Detect which cell encompasses the target text, then output its (X, Y) center coordinate. 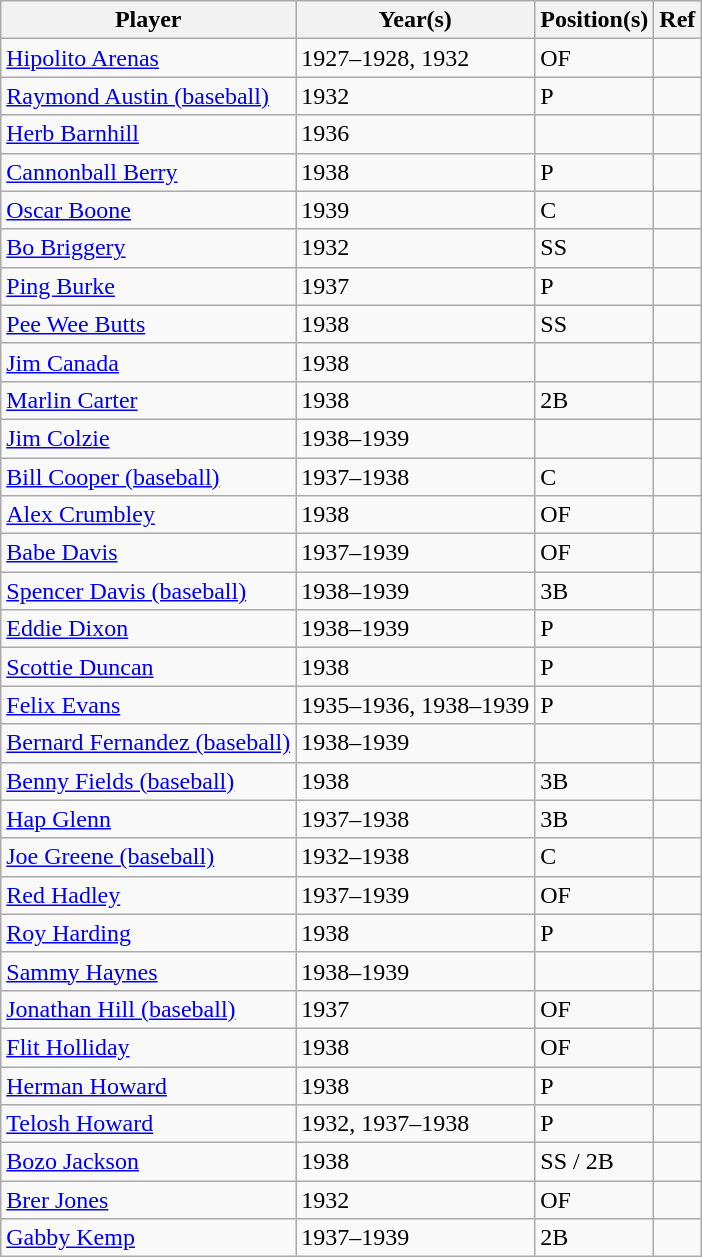
Position(s) (594, 20)
Benny Fields (baseball) (148, 781)
Telosh Howard (148, 1124)
Hipolito Arenas (148, 58)
Scottie Duncan (148, 667)
1939 (416, 210)
Sammy Haynes (148, 971)
Bozo Jackson (148, 1162)
Ping Burke (148, 286)
Herman Howard (148, 1085)
1932–1938 (416, 857)
Gabby Kemp (148, 1238)
1927–1928, 1932 (416, 58)
1936 (416, 134)
Spencer Davis (baseball) (148, 591)
Bill Cooper (baseball) (148, 477)
Ref (678, 20)
Raymond Austin (baseball) (148, 96)
SS / 2B (594, 1162)
Flit Holliday (148, 1047)
1935–1936, 1938–1939 (416, 705)
Year(s) (416, 20)
1932, 1937–1938 (416, 1124)
Alex Crumbley (148, 515)
Jim Canada (148, 362)
Hap Glenn (148, 819)
Pee Wee Butts (148, 324)
Herb Barnhill (148, 134)
Bernard Fernandez (baseball) (148, 743)
Bo Briggery (148, 248)
Roy Harding (148, 933)
Player (148, 20)
Joe Greene (baseball) (148, 857)
Brer Jones (148, 1200)
Oscar Boone (148, 210)
Babe Davis (148, 553)
Jonathan Hill (baseball) (148, 1009)
Cannonball Berry (148, 172)
Red Hadley (148, 895)
Felix Evans (148, 705)
Eddie Dixon (148, 629)
Marlin Carter (148, 400)
Jim Colzie (148, 438)
